Output the [x, y] coordinate of the center of the cell containing the given text.  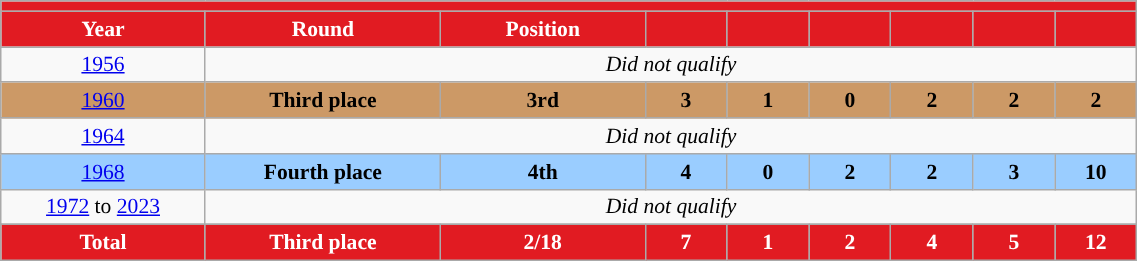
2/18 [542, 243]
10 [1096, 172]
Total [104, 243]
Fourth place [322, 172]
5 [1014, 243]
1956 [104, 65]
1960 [104, 101]
1968 [104, 172]
1972 to 2023 [104, 207]
3rd [542, 101]
Year [104, 29]
12 [1096, 243]
Position [542, 29]
1964 [104, 136]
7 [686, 243]
4th [542, 172]
Round [322, 29]
